Identify which cell holds the provided text, then report its (x, y) central coordinate. 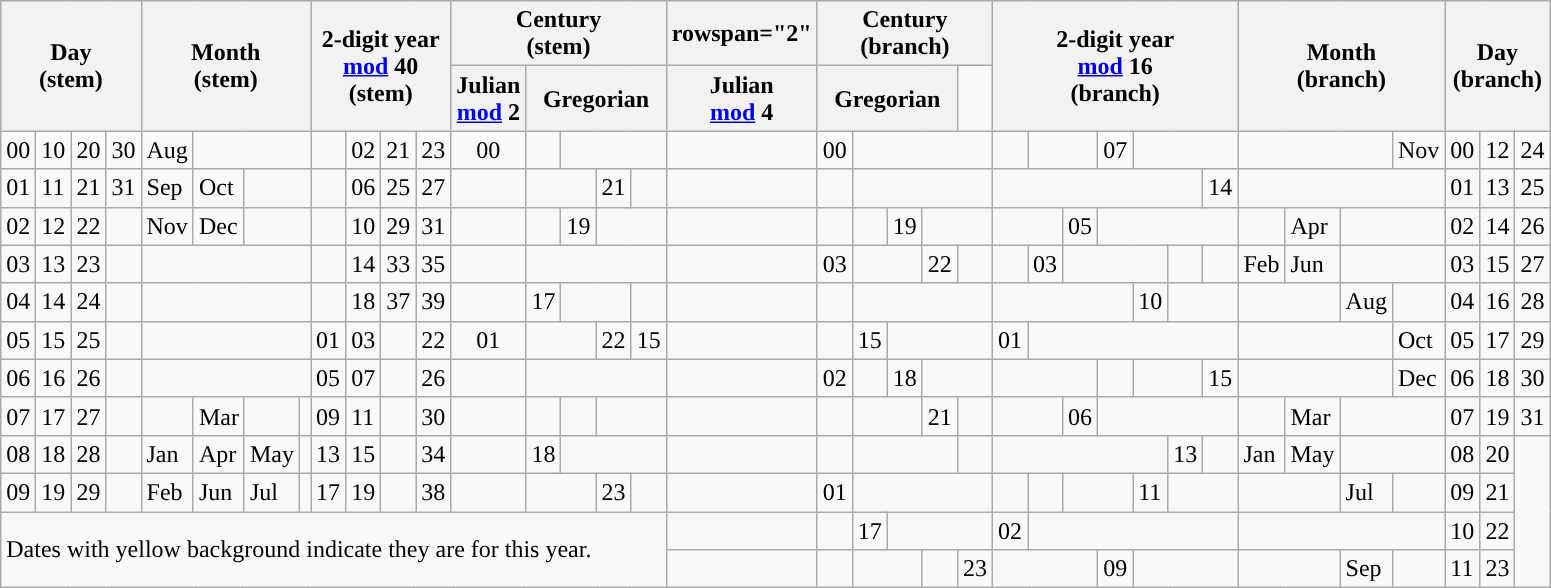
Century(branch) (904, 34)
Julianmod 2 (488, 98)
Dates with yellow background indicate they are for this year. (334, 550)
Julianmod 4 (742, 98)
39 (434, 302)
Month(stem) (226, 66)
2-digit yearmod 16(branch) (1114, 66)
38 (434, 492)
2-digit yearmod 40(stem) (381, 66)
Day(stem) (71, 66)
35 (434, 264)
37 (398, 302)
Century(stem) (558, 34)
Month(branch) (1342, 66)
rowspan="2" (742, 34)
34 (434, 454)
Day(branch) (1498, 66)
33 (398, 264)
